Search for the cell housing the specified text and yield its (X, Y) center coordinate. 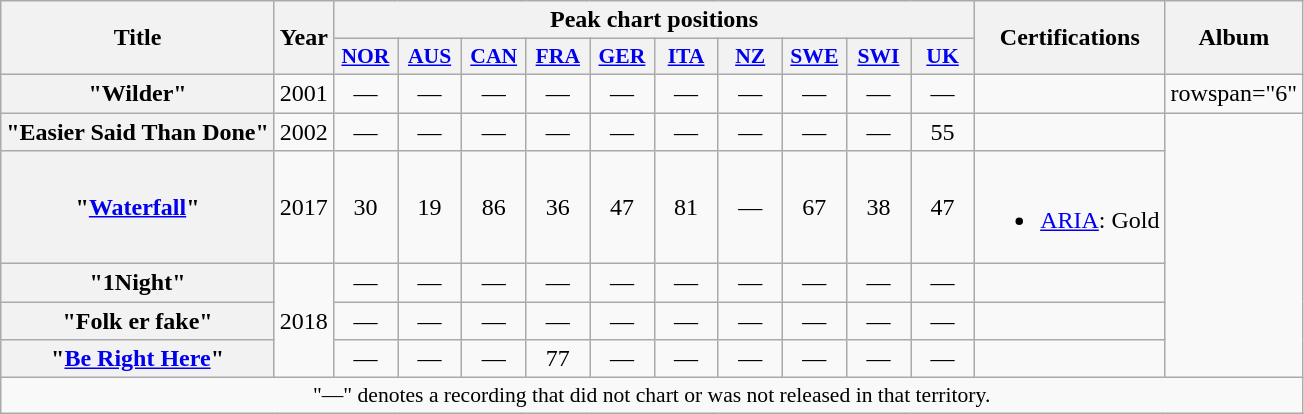
2017 (304, 208)
2018 (304, 321)
2001 (304, 93)
38 (878, 208)
"Be Right Here" (138, 359)
Year (304, 38)
Album (1234, 38)
Certifications (1070, 38)
"Easier Said Than Done" (138, 131)
30 (365, 208)
NOR (365, 57)
19 (430, 208)
rowspan="6" (1234, 93)
GER (622, 57)
67 (814, 208)
SWI (878, 57)
"Waterfall" (138, 208)
AUS (430, 57)
Title (138, 38)
36 (558, 208)
CAN (494, 57)
77 (558, 359)
2002 (304, 131)
55 (942, 131)
NZ (750, 57)
ARIA: Gold (1070, 208)
81 (686, 208)
"Folk er fake" (138, 321)
UK (942, 57)
Peak chart positions (654, 20)
"1Night" (138, 283)
86 (494, 208)
SWE (814, 57)
"—" denotes a recording that did not chart or was not released in that territory. (652, 396)
ITA (686, 57)
FRA (558, 57)
"Wilder" (138, 93)
